Identify which cell holds the provided text, then report its [X, Y] central coordinate. 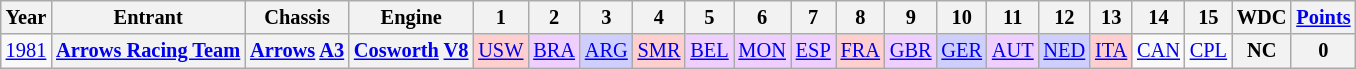
USW [500, 51]
FRA [860, 51]
Cosworth V8 [411, 51]
11 [1013, 17]
BEL [709, 51]
2 [554, 17]
15 [1208, 17]
7 [814, 17]
AUT [1013, 51]
ARG [606, 51]
1 [500, 17]
4 [660, 17]
GER [962, 51]
MON [762, 51]
14 [1158, 17]
CAN [1158, 51]
Entrant [148, 17]
NED [1065, 51]
WDC [1262, 17]
8 [860, 17]
0 [1323, 51]
12 [1065, 17]
Engine [411, 17]
3 [606, 17]
GBR [911, 51]
NC [1262, 51]
ITA [1111, 51]
SMR [660, 51]
6 [762, 17]
5 [709, 17]
BRA [554, 51]
Arrows A3 [297, 51]
CPL [1208, 51]
ESP [814, 51]
10 [962, 17]
1981 [26, 51]
Points [1323, 17]
Chassis [297, 17]
13 [1111, 17]
9 [911, 17]
Year [26, 17]
Arrows Racing Team [148, 51]
